Locate the cell with the specified text and output its [X, Y] center coordinate. 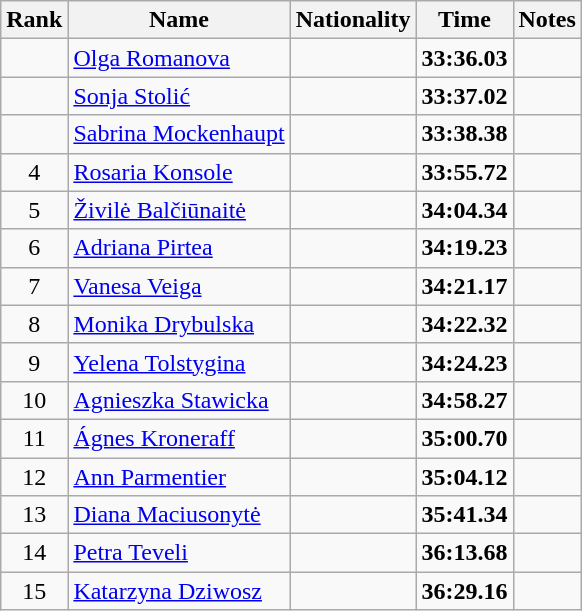
12 [34, 477]
Yelena Tolstygina [179, 362]
33:36.03 [464, 58]
13 [34, 515]
Rank [34, 20]
Monika Drybulska [179, 324]
34:58.27 [464, 400]
Ann Parmentier [179, 477]
Katarzyna Dziwosz [179, 591]
35:41.34 [464, 515]
33:37.02 [464, 96]
Ágnes Kroneraff [179, 438]
Name [179, 20]
34:24.23 [464, 362]
35:04.12 [464, 477]
4 [34, 172]
34:21.17 [464, 286]
35:00.70 [464, 438]
Notes [547, 20]
15 [34, 591]
Živilė Balčiūnaitė [179, 210]
33:55.72 [464, 172]
14 [34, 553]
36:13.68 [464, 553]
Agnieszka Stawicka [179, 400]
9 [34, 362]
33:38.38 [464, 134]
34:22.32 [464, 324]
6 [34, 248]
Sonja Stolić [179, 96]
7 [34, 286]
8 [34, 324]
Time [464, 20]
10 [34, 400]
Nationality [353, 20]
36:29.16 [464, 591]
Rosaria Konsole [179, 172]
Sabrina Mockenhaupt [179, 134]
Vanesa Veiga [179, 286]
Adriana Pirtea [179, 248]
11 [34, 438]
34:19.23 [464, 248]
Olga Romanova [179, 58]
5 [34, 210]
Petra Teveli [179, 553]
Diana Maciusonytė [179, 515]
34:04.34 [464, 210]
